For the text-containing cell, return its midpoint in [X, Y] coordinate format. 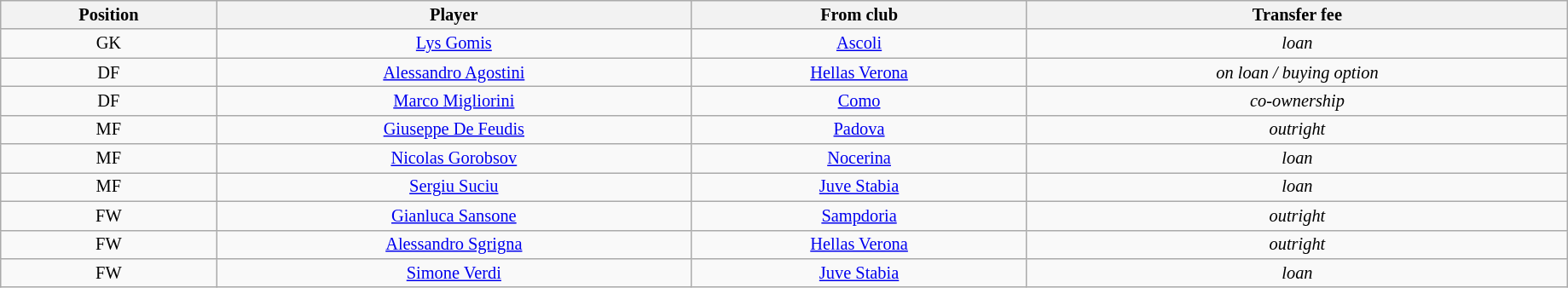
Sergiu Suciu [454, 187]
GK [109, 43]
Gianluca Sansone [454, 216]
Ascoli [859, 43]
Giuseppe De Feudis [454, 130]
on loan / buying option [1297, 72]
Player [454, 14]
Como [859, 101]
Transfer fee [1297, 14]
Marco Migliorini [454, 101]
Alessandro Agostini [454, 72]
Simone Verdi [454, 273]
Lys Gomis [454, 43]
Alessandro Sgrigna [454, 245]
Nicolas Gorobsov [454, 158]
Position [109, 14]
Sampdoria [859, 216]
Nocerina [859, 158]
co-ownership [1297, 101]
From club [859, 14]
Padova [859, 130]
